For the text-containing cell, return its midpoint in (x, y) coordinate format. 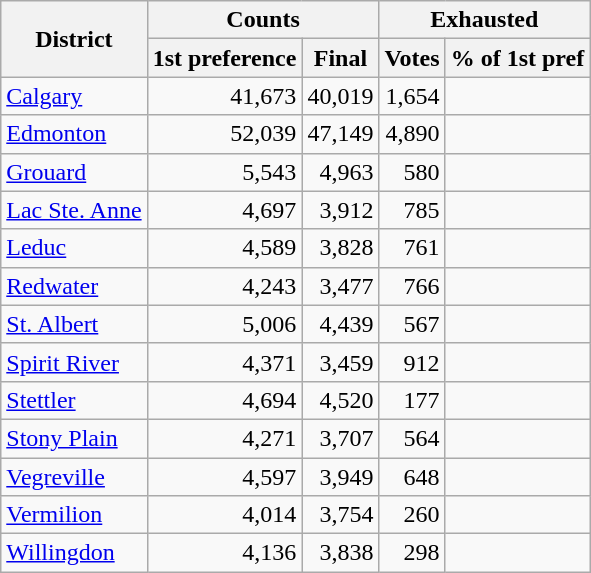
4,597 (224, 477)
Grouard (74, 172)
Willingdon (74, 553)
4,589 (224, 248)
580 (412, 172)
177 (412, 400)
766 (412, 286)
Vegreville (74, 477)
District (74, 39)
5,543 (224, 172)
1,654 (412, 96)
3,949 (340, 477)
4,014 (224, 515)
4,243 (224, 286)
567 (412, 324)
3,838 (340, 553)
4,439 (340, 324)
4,136 (224, 553)
3,912 (340, 210)
Spirit River (74, 362)
Stettler (74, 400)
3,707 (340, 438)
52,039 (224, 134)
Vermilion (74, 515)
4,520 (340, 400)
298 (412, 553)
Votes (412, 58)
40,019 (340, 96)
4,271 (224, 438)
4,890 (412, 134)
564 (412, 438)
Final (340, 58)
761 (412, 248)
Leduc (74, 248)
Edmonton (74, 134)
3,828 (340, 248)
Lac Ste. Anne (74, 210)
47,149 (340, 134)
4,697 (224, 210)
1st preference (224, 58)
260 (412, 515)
3,477 (340, 286)
41,673 (224, 96)
Counts (263, 20)
Calgary (74, 96)
3,754 (340, 515)
5,006 (224, 324)
Stony Plain (74, 438)
4,963 (340, 172)
% of 1st pref (518, 58)
648 (412, 477)
Redwater (74, 286)
4,371 (224, 362)
912 (412, 362)
785 (412, 210)
4,694 (224, 400)
3,459 (340, 362)
Exhausted (484, 20)
St. Albert (74, 324)
